Extract the (x, y) coordinate from the center of the cell holding the provided text.  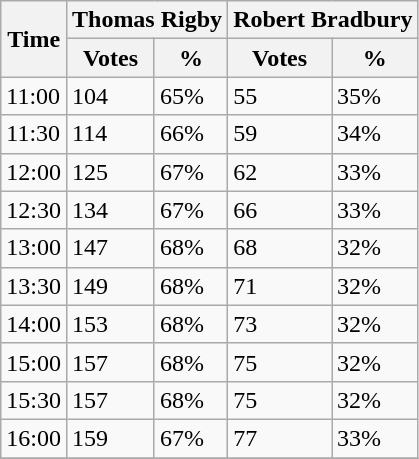
147 (110, 248)
11:30 (34, 134)
159 (110, 438)
11:00 (34, 96)
104 (110, 96)
62 (280, 172)
14:00 (34, 324)
15:00 (34, 362)
114 (110, 134)
125 (110, 172)
35% (375, 96)
65% (190, 96)
Thomas Rigby (146, 20)
66% (190, 134)
16:00 (34, 438)
149 (110, 286)
153 (110, 324)
12:00 (34, 172)
13:00 (34, 248)
66 (280, 210)
68 (280, 248)
12:30 (34, 210)
Robert Bradbury (323, 20)
71 (280, 286)
134 (110, 210)
77 (280, 438)
Time (34, 39)
13:30 (34, 286)
55 (280, 96)
59 (280, 134)
73 (280, 324)
15:30 (34, 400)
34% (375, 134)
